Determine the (X, Y) coordinate at the center of the cell enclosing the given text.  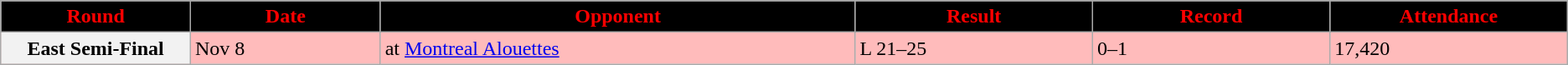
Date (285, 17)
Nov 8 (285, 48)
East Semi-Final (95, 48)
Round (95, 17)
Record (1211, 17)
Attendance (1449, 17)
at Montreal Alouettes (618, 48)
Opponent (618, 17)
17,420 (1449, 48)
L 21–25 (973, 48)
0–1 (1211, 48)
Result (973, 17)
